Return the [X, Y] coordinate for the center point of the cell that contains the specified text.  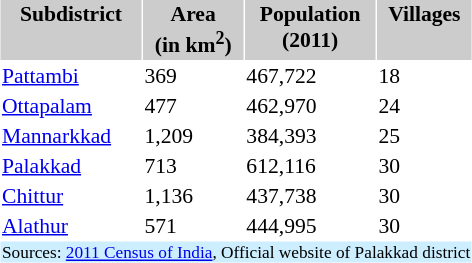
437,738 [310, 195]
Villages [424, 30]
Sources: 2011 Census of India, Official website of Palakkad district [236, 252]
369 [193, 75]
Chittur [70, 195]
1,209 [193, 135]
1,136 [193, 195]
Mannarkkad [70, 135]
Subdistrict [70, 30]
571 [193, 225]
Population(2011) [310, 30]
612,116 [310, 165]
Palakkad [70, 165]
384,393 [310, 135]
18 [424, 75]
Area(in km2) [193, 30]
444,995 [310, 225]
Alathur [70, 225]
462,970 [310, 105]
25 [424, 135]
24 [424, 105]
Ottapalam [70, 105]
477 [193, 105]
713 [193, 165]
Pattambi [70, 75]
467,722 [310, 75]
